Locate the cell with the specified text and output its (x, y) center coordinate. 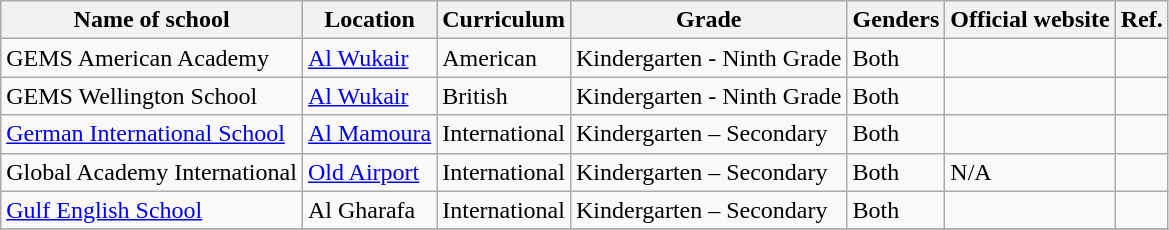
Curriculum (504, 20)
Name of school (152, 20)
Global Academy International (152, 172)
Official website (1030, 20)
Location (369, 20)
GEMS American Academy (152, 58)
American (504, 58)
British (504, 96)
Genders (896, 20)
Old Airport (369, 172)
Al Mamoura (369, 134)
GEMS Wellington School (152, 96)
Al Gharafa (369, 210)
Grade (708, 20)
N/A (1030, 172)
Gulf English School (152, 210)
German International School (152, 134)
Ref. (1142, 20)
